Output the [x, y] coordinate of the center of the cell containing the given text.  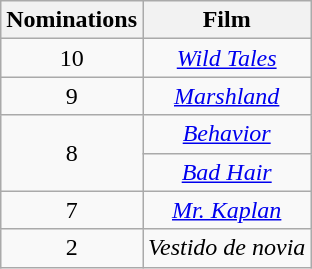
Bad Hair [226, 172]
10 [72, 58]
Film [226, 20]
Wild Tales [226, 58]
Nominations [72, 20]
9 [72, 96]
Mr. Kaplan [226, 210]
2 [72, 248]
7 [72, 210]
Behavior [226, 134]
Marshland [226, 96]
Vestido de novia [226, 248]
8 [72, 153]
